Locate the cell with the specified text and output its (x, y) center coordinate. 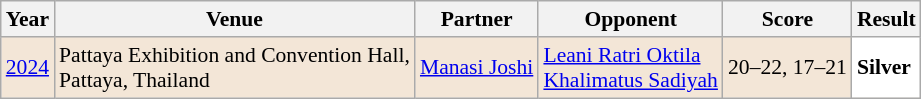
Venue (234, 19)
Score (788, 19)
Partner (476, 19)
Result (886, 19)
Leani Ratri Oktila Khalimatus Sadiyah (630, 68)
2024 (28, 68)
Silver (886, 68)
20–22, 17–21 (788, 68)
Opponent (630, 19)
Year (28, 19)
Pattaya Exhibition and Convention Hall,Pattaya, Thailand (234, 68)
Manasi Joshi (476, 68)
